Provide the (X, Y) coordinate of the cell's center where the given text is located.  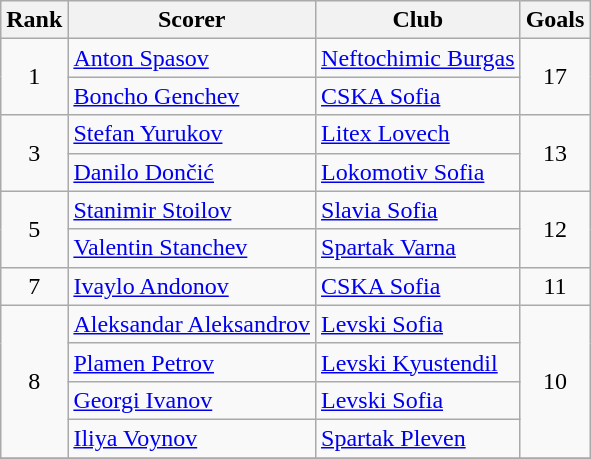
Club (418, 20)
Iliya Voynov (192, 438)
10 (555, 381)
12 (555, 229)
Boncho Genchev (192, 96)
Levski Kyustendil (418, 362)
Stefan Yurukov (192, 134)
Plamen Petrov (192, 362)
Anton Spasov (192, 58)
Spartak Varna (418, 248)
Spartak Pleven (418, 438)
Litex Lovech (418, 134)
Neftochimic Burgas (418, 58)
Danilo Dončić (192, 172)
Goals (555, 20)
Stanimir Stoilov (192, 210)
Valentin Stanchev (192, 248)
7 (34, 286)
11 (555, 286)
Ivaylo Andonov (192, 286)
Scorer (192, 20)
Lokomotiv Sofia (418, 172)
8 (34, 381)
Georgi Ivanov (192, 400)
17 (555, 77)
5 (34, 229)
3 (34, 153)
Slavia Sofia (418, 210)
13 (555, 153)
Aleksandar Aleksandrov (192, 324)
1 (34, 77)
Rank (34, 20)
